Find where the given text appears and provide that cell's center as [x, y] coordinate. 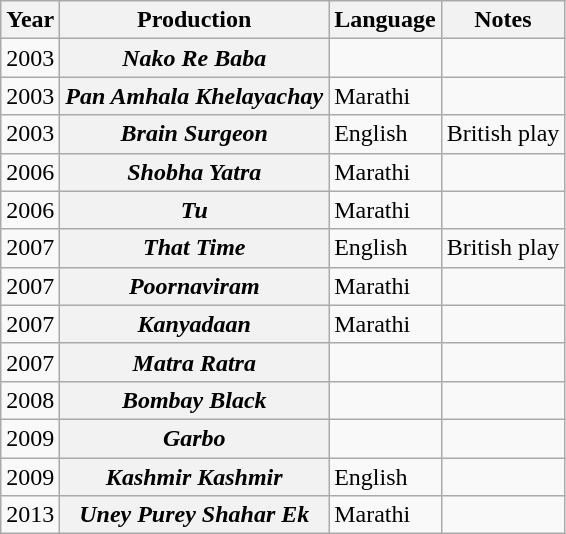
Notes [503, 20]
Tu [194, 210]
Uney Purey Shahar Ek [194, 515]
Kanyadaan [194, 324]
That Time [194, 248]
Year [30, 20]
2008 [30, 400]
Language [385, 20]
Bombay Black [194, 400]
Kashmir Kashmir [194, 477]
Production [194, 20]
Brain Surgeon [194, 134]
Pan Amhala Khelayachay [194, 96]
Garbo [194, 438]
Poornaviram [194, 286]
2013 [30, 515]
Shobha Yatra [194, 172]
Nako Re Baba [194, 58]
Matra Ratra [194, 362]
